Capture the cell that displays the provided text and extract its [X, Y] central coordinate. 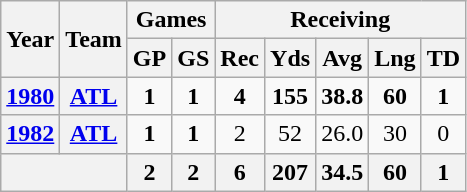
155 [290, 96]
Rec [240, 58]
38.8 [342, 96]
Year [30, 39]
Lng [395, 58]
34.5 [342, 172]
1980 [30, 96]
52 [290, 134]
TD [443, 58]
GS [194, 58]
4 [240, 96]
Receiving [340, 20]
26.0 [342, 134]
207 [290, 172]
Yds [290, 58]
6 [240, 172]
Games [170, 20]
0 [443, 134]
GP [149, 58]
Team [94, 39]
30 [395, 134]
Avg [342, 58]
1982 [30, 134]
